Determine the [X, Y] coordinate at the center of the cell enclosing the given text.  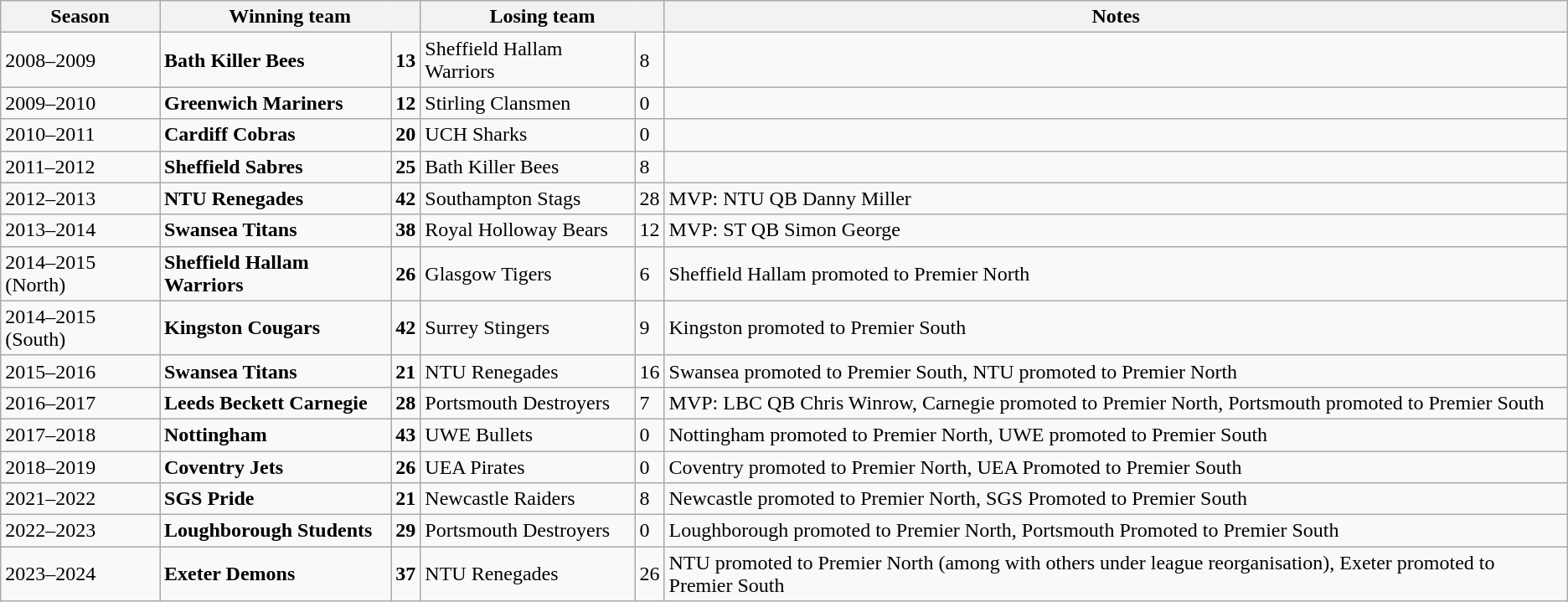
Sheffield Sabres [275, 167]
Greenwich Mariners [275, 103]
Season [80, 17]
Coventry Jets [275, 466]
37 [405, 574]
2008–2009 [80, 60]
Losing team [543, 17]
2013–2014 [80, 230]
UCH Sharks [528, 135]
2010–2011 [80, 135]
7 [650, 403]
2018–2019 [80, 466]
2023–2024 [80, 574]
43 [405, 435]
2021–2022 [80, 499]
Kingston promoted to Premier South [1116, 328]
16 [650, 371]
2011–2012 [80, 167]
UWE Bullets [528, 435]
Loughborough promoted to Premier North, Portsmouth Promoted to Premier South [1116, 531]
6 [650, 273]
Cardiff Cobras [275, 135]
Winning team [290, 17]
Newcastle Raiders [528, 499]
Glasgow Tigers [528, 273]
MVP: NTU QB Danny Miller [1116, 198]
Leeds Beckett Carnegie [275, 403]
2009–2010 [80, 103]
Newcastle promoted to Premier North, SGS Promoted to Premier South [1116, 499]
25 [405, 167]
MVP: ST QB Simon George [1116, 230]
Coventry promoted to Premier North, UEA Promoted to Premier South [1116, 466]
Swansea promoted to Premier South, NTU promoted to Premier North [1116, 371]
MVP: LBC QB Chris Winrow, Carnegie promoted to Premier North, Portsmouth promoted to Premier South [1116, 403]
Kingston Cougars [275, 328]
Notes [1116, 17]
2022–2023 [80, 531]
Stirling Clansmen [528, 103]
Sheffield Hallam promoted to Premier North [1116, 273]
2014–2015 (North) [80, 273]
2016–2017 [80, 403]
2015–2016 [80, 371]
Nottingham promoted to Premier North, UWE promoted to Premier South [1116, 435]
20 [405, 135]
SGS Pride [275, 499]
29 [405, 531]
38 [405, 230]
Exeter Demons [275, 574]
13 [405, 60]
2014–2015 (South) [80, 328]
Loughborough Students [275, 531]
Nottingham [275, 435]
Southampton Stags [528, 198]
UEA Pirates [528, 466]
2017–2018 [80, 435]
9 [650, 328]
NTU promoted to Premier North (among with others under league reorganisation), Exeter promoted to Premier South [1116, 574]
Surrey Stingers [528, 328]
2012–2013 [80, 198]
Royal Holloway Bears [528, 230]
